From the cell containing the given text, extract its center point as [x, y] coordinate. 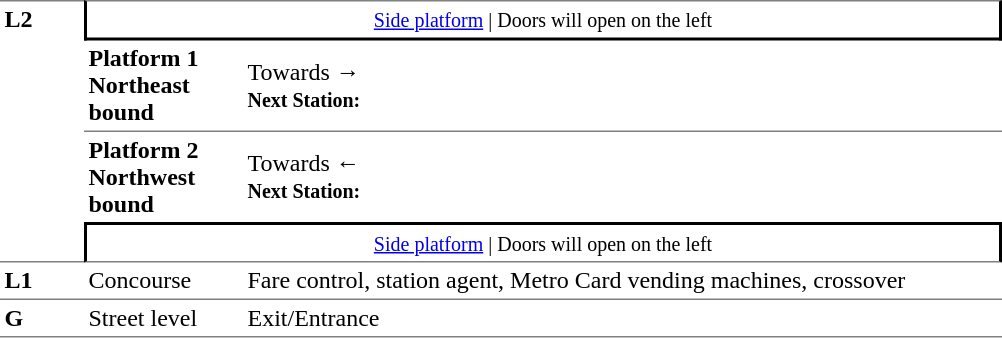
G [42, 318]
Concourse [164, 280]
L1 [42, 280]
Fare control, station agent, Metro Card vending machines, crossover [622, 280]
Platform 1Northeast bound [164, 86]
Towards ← Next Station: [622, 177]
L2 [42, 131]
Street level [164, 318]
Platform 2Northwest bound [164, 177]
Exit/Entrance [622, 318]
Towards → Next Station: [622, 86]
